Return [X, Y] of the center of cell containing provided text 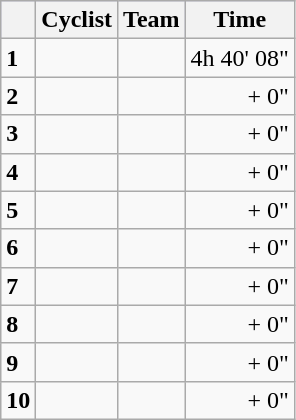
7 [18, 286]
9 [18, 362]
Time [240, 20]
1 [18, 58]
3 [18, 134]
8 [18, 324]
4h 40' 08" [240, 58]
Cyclist [77, 20]
Team [152, 20]
2 [18, 96]
6 [18, 248]
5 [18, 210]
4 [18, 172]
10 [18, 400]
